Locate the cell with the specified text and output its (x, y) center coordinate. 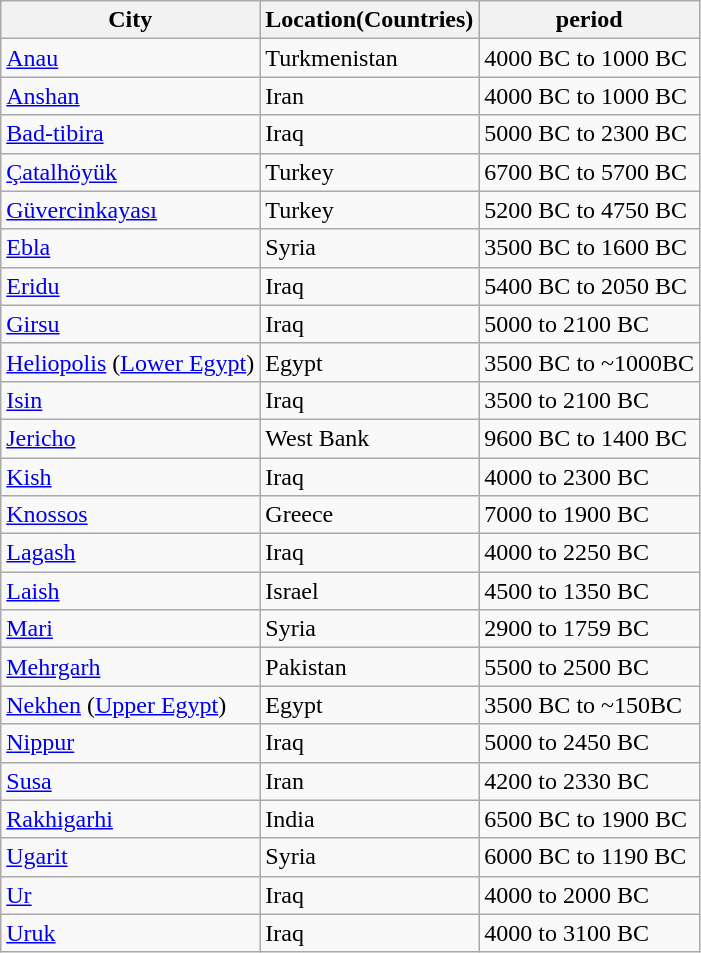
Mehrgarh (130, 667)
Bad-tibira (130, 134)
4200 to 2330 BC (590, 781)
5000 to 2450 BC (590, 743)
Rakhigarhi (130, 819)
period (590, 20)
5200 BC to 4750 BC (590, 210)
Ugarit (130, 857)
6700 BC to 5700 BC (590, 172)
3500 BC to 1600 BC (590, 248)
3500 BC to ~150BC (590, 705)
Greece (370, 515)
City (130, 20)
Pakistan (370, 667)
2900 to 1759 BC (590, 629)
Nippur (130, 743)
Ur (130, 895)
4000 to 2250 BC (590, 553)
Mari (130, 629)
Anau (130, 58)
4000 to 3100 BC (590, 933)
3500 BC to ~1000BC (590, 362)
4500 to 1350 BC (590, 591)
Anshan (130, 96)
5400 BC to 2050 BC (590, 286)
Nekhen (Upper Egypt) (130, 705)
Location(Countries) (370, 20)
Lagash (130, 553)
India (370, 819)
7000 to 1900 BC (590, 515)
Israel (370, 591)
3500 to 2100 BC (590, 400)
Jericho (130, 438)
Eridu (130, 286)
Uruk (130, 933)
Susa (130, 781)
5000 BC to 2300 BC (590, 134)
Isin (130, 400)
Güvercinkayası (130, 210)
6000 BC to 1190 BC (590, 857)
Laish (130, 591)
5000 to 2100 BC (590, 324)
Çatalhöyük (130, 172)
4000 to 2000 BC (590, 895)
Knossos (130, 515)
6500 BC to 1900 BC (590, 819)
Girsu (130, 324)
Turkmenistan (370, 58)
West Bank (370, 438)
Heliopolis (Lower Egypt) (130, 362)
Ebla (130, 248)
9600 BC to 1400 BC (590, 438)
5500 to 2500 BC (590, 667)
Kish (130, 477)
4000 to 2300 BC (590, 477)
